Return [x, y] of the center of cell containing provided text 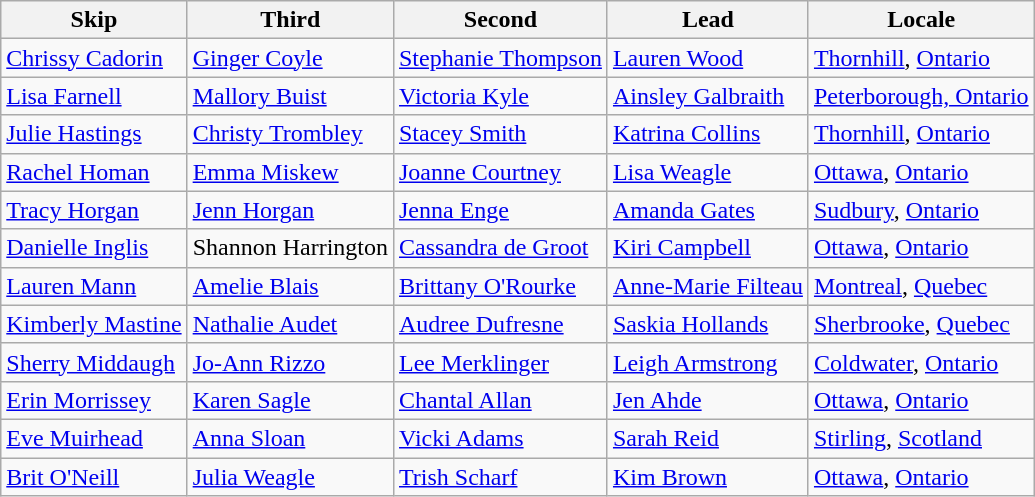
Jenna Enge [500, 210]
Victoria Kyle [500, 96]
Cassandra de Groot [500, 248]
Amelie Blais [290, 286]
Tracy Horgan [94, 210]
Danielle Inglis [94, 248]
Kiri Campbell [708, 248]
Ainsley Galbraith [708, 96]
Amanda Gates [708, 210]
Chrissy Cadorin [94, 58]
Vicki Adams [500, 438]
Nathalie Audet [290, 324]
Julia Weagle [290, 477]
Audree Dufresne [500, 324]
Anna Sloan [290, 438]
Katrina Collins [708, 134]
Stacey Smith [500, 134]
Jenn Horgan [290, 210]
Anne-Marie Filteau [708, 286]
Rachel Homan [94, 172]
Jen Ahde [708, 400]
Karen Sagle [290, 400]
Third [290, 20]
Christy Trombley [290, 134]
Kim Brown [708, 477]
Shannon Harrington [290, 248]
Emma Miskew [290, 172]
Sherbrooke, Quebec [921, 324]
Chantal Allan [500, 400]
Kimberly Mastine [94, 324]
Second [500, 20]
Montreal, Quebec [921, 286]
Eve Muirhead [94, 438]
Sarah Reid [708, 438]
Lee Merklinger [500, 362]
Locale [921, 20]
Lisa Farnell [94, 96]
Lisa Weagle [708, 172]
Peterborough, Ontario [921, 96]
Julie Hastings [94, 134]
Mallory Buist [290, 96]
Brittany O'Rourke [500, 286]
Stephanie Thompson [500, 58]
Jo-Ann Rizzo [290, 362]
Trish Scharf [500, 477]
Coldwater, Ontario [921, 362]
Saskia Hollands [708, 324]
Skip [94, 20]
Sherry Middaugh [94, 362]
Brit O'Neill [94, 477]
Lauren Mann [94, 286]
Stirling, Scotland [921, 438]
Ginger Coyle [290, 58]
Lauren Wood [708, 58]
Leigh Armstrong [708, 362]
Lead [708, 20]
Erin Morrissey [94, 400]
Joanne Courtney [500, 172]
Sudbury, Ontario [921, 210]
